Capture the cell that displays the provided text and extract its (X, Y) central coordinate. 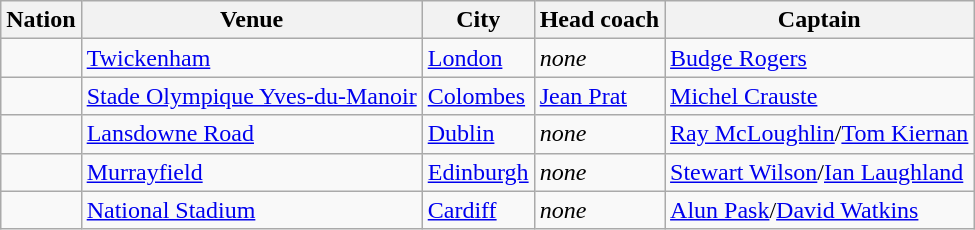
Michel Crauste (820, 96)
Jean Prat (599, 96)
Venue (252, 20)
City (478, 20)
Head coach (599, 20)
Cardiff (478, 210)
Lansdowne Road (252, 134)
Stewart Wilson/Ian Laughland (820, 172)
London (478, 58)
Twickenham (252, 58)
Colombes (478, 96)
Dublin (478, 134)
Stade Olympique Yves-du-Manoir (252, 96)
Captain (820, 20)
Alun Pask/David Watkins (820, 210)
Edinburgh (478, 172)
Nation (41, 20)
National Stadium (252, 210)
Budge Rogers (820, 58)
Murrayfield (252, 172)
Ray McLoughlin/Tom Kiernan (820, 134)
